Locate the cell with the specified text and output its [X, Y] center coordinate. 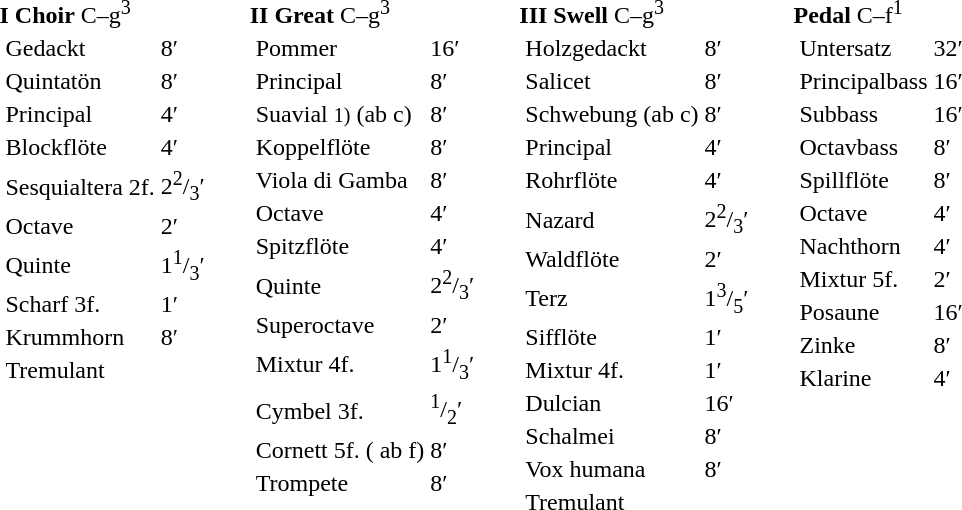
1/2′ [452, 410]
Salicet [612, 81]
Vox humana [612, 470]
Dulcian [612, 404]
Schalmei [612, 437]
13/5′ [726, 298]
Sesquialtera 2f. [80, 186]
Scharf 3f. [80, 305]
Untersatz [864, 48]
Terz [612, 298]
Subbass [864, 114]
Cornett 5f. ( ab f) [340, 450]
Nazard [612, 220]
Superoctave [340, 325]
Spitzflöte [340, 246]
Suavial 1) (ab c) [340, 114]
Trompete [340, 483]
Waldflöte [612, 259]
Holzgedackt [612, 48]
Octavbass [864, 147]
Mixtur 5f. [864, 279]
Pommer [340, 48]
Nachthorn [864, 246]
Koppelflöte [340, 147]
Schwebung (ab c) [612, 114]
Posaune [864, 312]
Zinke [864, 345]
Principalbass [864, 81]
Tremulant [80, 371]
Rohrflöte [612, 180]
Blockflöte [80, 147]
Krummhorn [80, 338]
Spillflöte [864, 180]
Viola di Gamba [340, 180]
Gedackt [80, 48]
Klarine [864, 378]
Cymbel 3f. [340, 410]
Sifflöte [612, 338]
Quintatön [80, 81]
